Find where the given text appears and provide that cell's center as (x, y) coordinate. 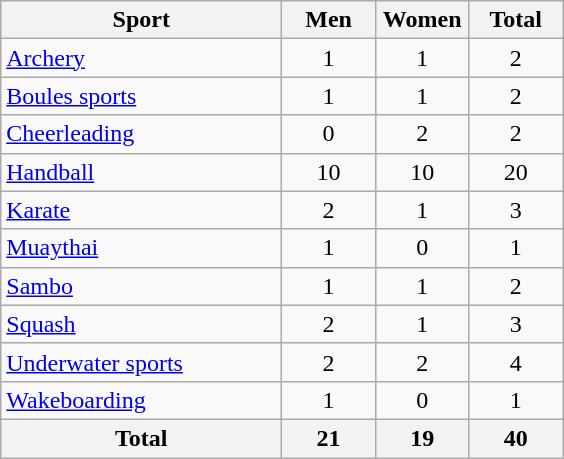
Archery (142, 58)
Sport (142, 20)
Men (329, 20)
Underwater sports (142, 362)
Squash (142, 324)
Boules sports (142, 96)
21 (329, 438)
Karate (142, 210)
4 (516, 362)
Sambo (142, 286)
Wakeboarding (142, 400)
Handball (142, 172)
Cheerleading (142, 134)
40 (516, 438)
Women (422, 20)
19 (422, 438)
20 (516, 172)
Muaythai (142, 248)
